Capture the cell that displays the provided text and extract its (x, y) central coordinate. 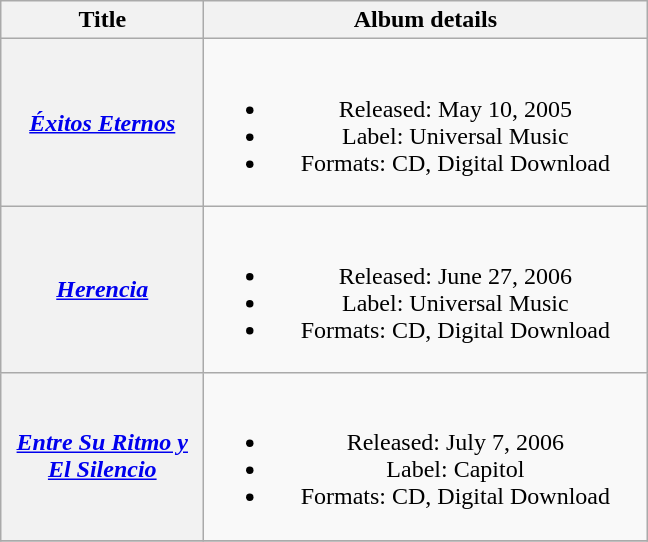
Released: July 7, 2006Label: CapitolFormats: CD, Digital Download (426, 456)
Entre Su Ritmo y El Silencio (102, 456)
Released: June 27, 2006Label: Universal MusicFormats: CD, Digital Download (426, 290)
Released: May 10, 2005Label: Universal MusicFormats: CD, Digital Download (426, 122)
Herencia (102, 290)
Éxitos Eternos (102, 122)
Title (102, 20)
Album details (426, 20)
